Locate the cell with the specified text and output its [X, Y] center coordinate. 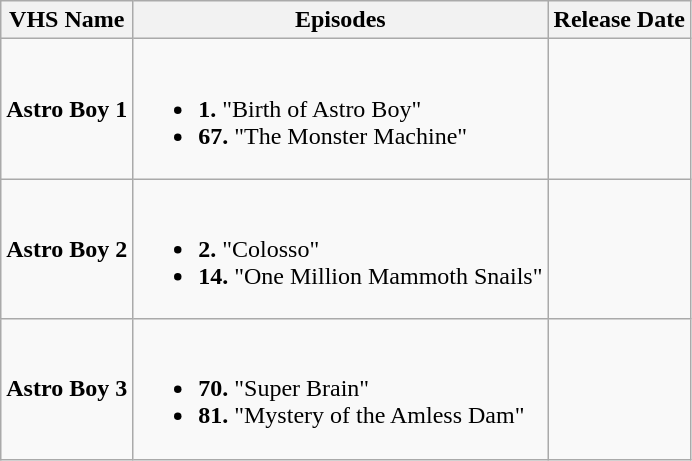
2. "Colosso"14. "One Million Mammoth Snails" [340, 249]
Episodes [340, 20]
Astro Boy 1 [67, 109]
Astro Boy 2 [67, 249]
Astro Boy 3 [67, 389]
70. "Super Brain"81. "Mystery of the Amless Dam" [340, 389]
1. "Birth of Astro Boy"67. "The Monster Machine" [340, 109]
VHS Name [67, 20]
Release Date [619, 20]
